Detect which cell encompasses the target text, then output its (x, y) center coordinate. 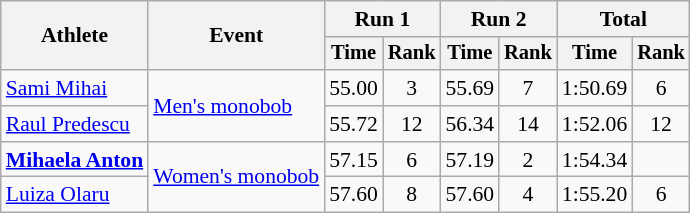
Sami Mihai (74, 88)
3 (412, 88)
1:50.69 (594, 88)
Mihaela Anton (74, 160)
Men's monobob (236, 106)
1:52.06 (594, 124)
Total (624, 19)
4 (528, 195)
Women's monobob (236, 178)
8 (412, 195)
57.19 (470, 160)
1:54.34 (594, 160)
Athlete (74, 36)
7 (528, 88)
57.15 (354, 160)
Run 2 (498, 19)
Event (236, 36)
56.34 (470, 124)
14 (528, 124)
Luiza Olaru (74, 195)
2 (528, 160)
55.72 (354, 124)
Run 1 (382, 19)
Raul Predescu (74, 124)
55.69 (470, 88)
1:55.20 (594, 195)
55.00 (354, 88)
